Provide the [x, y] coordinate of the cell's center where the given text is located.  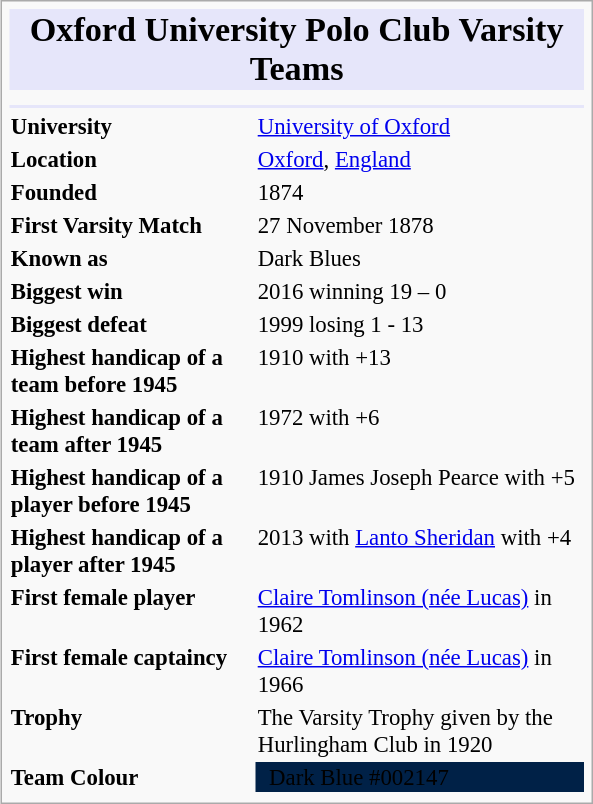
2016 winning 19 – 0 [420, 291]
Highest handicap of a player after 1945 [131, 550]
Highest handicap of a team before 1945 [131, 370]
1910 James Joseph Pearce with +5 [420, 490]
Biggest win [131, 291]
Biggest defeat [131, 324]
1972 with +6 [420, 430]
Oxford, England [420, 159]
Highest handicap of a team after 1945 [131, 430]
Dark Blues [420, 258]
Team Colour [131, 777]
1999 losing 1 - 13 [420, 324]
First Varsity Match [131, 225]
Oxford University Polo Club Varsity Teams [296, 50]
Known as [131, 258]
27 November 1878 [420, 225]
Claire Tomlinson (née Lucas) in 1966 [420, 670]
First female player [131, 610]
1910 with +13 [420, 370]
The Varsity Trophy given by the Hurlingham Club in 1920 [420, 730]
2013 with Lanto Sheridan with +4 [420, 550]
Trophy [131, 730]
Highest handicap of a player before 1945 [131, 490]
Location [131, 159]
Founded [131, 192]
Claire Tomlinson (née Lucas) in 1962 [420, 610]
University [131, 126]
University of Oxford [420, 126]
First female captaincy [131, 670]
1874 [420, 192]
Dark Blue #002147 [420, 777]
